From the cell containing the given text, extract its center point as (x, y) coordinate. 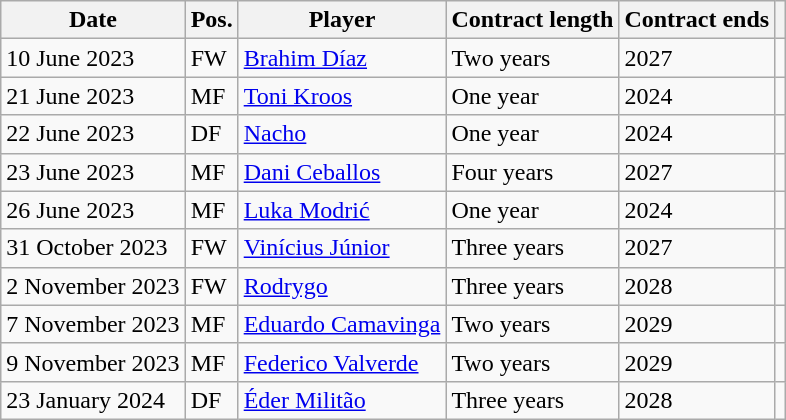
21 June 2023 (93, 96)
Éder Militão (342, 400)
10 June 2023 (93, 58)
23 January 2024 (93, 400)
Toni Kroos (342, 96)
Four years (532, 172)
Nacho (342, 134)
9 November 2023 (93, 362)
Date (93, 20)
Pos. (212, 20)
Brahim Díaz (342, 58)
26 June 2023 (93, 210)
Contract length (532, 20)
Federico Valverde (342, 362)
31 October 2023 (93, 248)
Rodrygo (342, 286)
Dani Ceballos (342, 172)
2 November 2023 (93, 286)
7 November 2023 (93, 324)
Vinícius Júnior (342, 248)
Contract ends (697, 20)
23 June 2023 (93, 172)
Player (342, 20)
22 June 2023 (93, 134)
Luka Modrić (342, 210)
Eduardo Camavinga (342, 324)
